For the text-containing cell, return its midpoint in (X, Y) coordinate format. 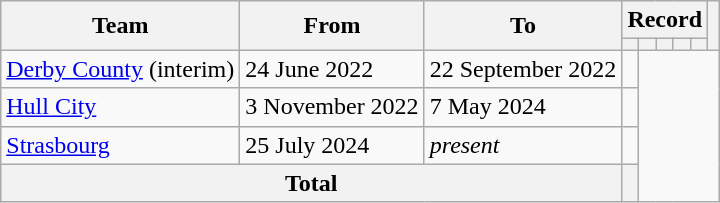
Record (665, 20)
22 September 2022 (523, 69)
present (523, 145)
3 November 2022 (332, 107)
To (523, 26)
7 May 2024 (523, 107)
Team (120, 26)
Derby County (interim) (120, 69)
Total (312, 183)
Hull City (120, 107)
From (332, 26)
24 June 2022 (332, 69)
Strasbourg (120, 145)
25 July 2024 (332, 145)
